Pinpoint the cell where the given text exists, returning its (x, y) midpoint coordinate. 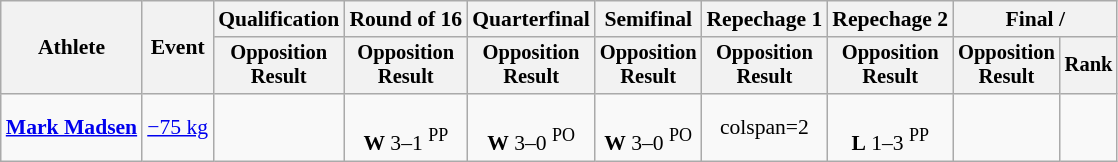
L 1–3 PP (890, 128)
Repechage 2 (890, 19)
Round of 16 (406, 19)
Qualification (278, 19)
Semifinal (648, 19)
Event (178, 48)
Repechage 1 (764, 19)
W 3–1 PP (406, 128)
Final / (1035, 19)
Athlete (72, 48)
−75 kg (178, 128)
colspan=2 (764, 128)
Quarterfinal (531, 19)
Rank (1089, 66)
Mark Madsen (72, 128)
